Return the [X, Y] coordinate for the center point of the cell that contains the specified text.  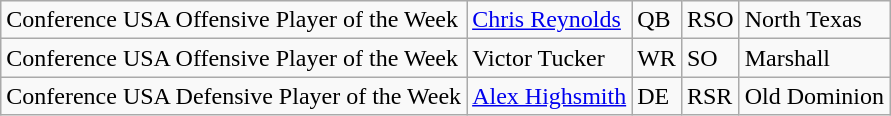
QB [657, 20]
Old Dominion [814, 96]
Conference USA Defensive Player of the Week [234, 96]
North Texas [814, 20]
RSO [710, 20]
Marshall [814, 58]
Victor Tucker [550, 58]
Chris Reynolds [550, 20]
DE [657, 96]
SO [710, 58]
Alex Highsmith [550, 96]
RSR [710, 96]
WR [657, 58]
